Identify which cell holds the provided text, then report its (x, y) central coordinate. 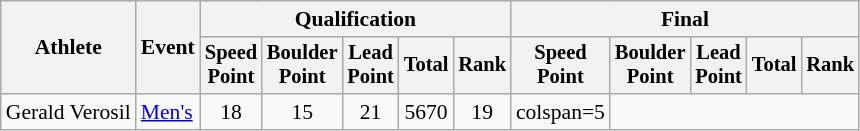
15 (302, 112)
21 (370, 112)
Final (685, 19)
Qualification (356, 19)
colspan=5 (560, 112)
Event (168, 48)
Athlete (68, 48)
Gerald Verosil (68, 112)
18 (231, 112)
19 (482, 112)
5670 (426, 112)
Men's (168, 112)
